Locate the cell with the specified text and output its (X, Y) center coordinate. 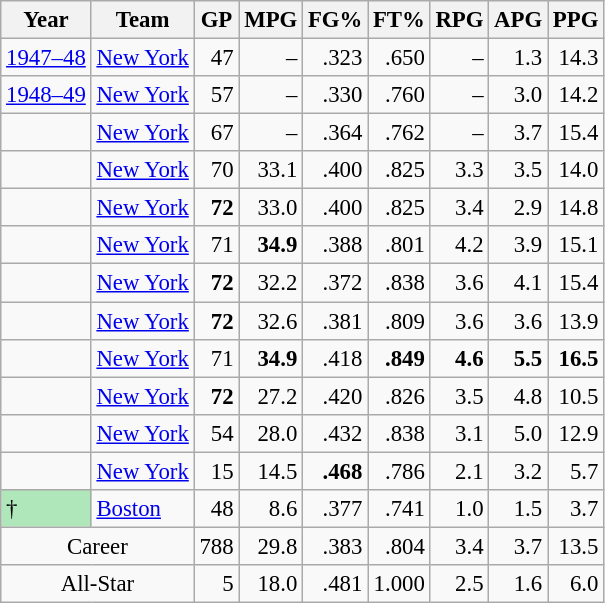
† (46, 509)
.809 (400, 321)
1.3 (518, 58)
67 (216, 133)
13.9 (576, 321)
Team (142, 20)
FG% (336, 20)
.801 (400, 245)
1.5 (518, 509)
14.2 (576, 95)
48 (216, 509)
6.0 (576, 584)
3.3 (460, 170)
Year (46, 20)
29.8 (271, 546)
.432 (336, 433)
.372 (336, 283)
14.5 (271, 471)
57 (216, 95)
16.5 (576, 358)
.650 (400, 58)
.741 (400, 509)
.377 (336, 509)
33.0 (271, 208)
15 (216, 471)
.364 (336, 133)
10.5 (576, 396)
12.9 (576, 433)
14.8 (576, 208)
3.1 (460, 433)
1.000 (400, 584)
28.0 (271, 433)
33.1 (271, 170)
1.0 (460, 509)
.383 (336, 546)
32.2 (271, 283)
27.2 (271, 396)
54 (216, 433)
1947–48 (46, 58)
.418 (336, 358)
4.6 (460, 358)
2.9 (518, 208)
13.5 (576, 546)
5 (216, 584)
.826 (400, 396)
.762 (400, 133)
.481 (336, 584)
.388 (336, 245)
MPG (271, 20)
.330 (336, 95)
RPG (460, 20)
4.2 (460, 245)
.420 (336, 396)
4.1 (518, 283)
1948–49 (46, 95)
5.5 (518, 358)
70 (216, 170)
5.0 (518, 433)
3.0 (518, 95)
.760 (400, 95)
14.0 (576, 170)
.468 (336, 471)
1.6 (518, 584)
2.1 (460, 471)
15.1 (576, 245)
.849 (400, 358)
2.5 (460, 584)
4.8 (518, 396)
18.0 (271, 584)
APG (518, 20)
3.9 (518, 245)
.804 (400, 546)
3.2 (518, 471)
.381 (336, 321)
.323 (336, 58)
PPG (576, 20)
788 (216, 546)
32.6 (271, 321)
All-Star (98, 584)
Boston (142, 509)
47 (216, 58)
Career (98, 546)
FT% (400, 20)
.786 (400, 471)
GP (216, 20)
5.7 (576, 471)
8.6 (271, 509)
14.3 (576, 58)
